Pinpoint the cell where the given text exists, returning its (X, Y) midpoint coordinate. 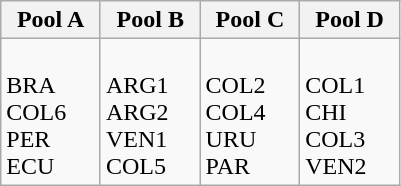
Pool C (250, 20)
COL2 COL4 URU PAR (250, 112)
ARG1 ARG2 VEN1 COL5 (150, 112)
Pool D (350, 20)
Pool B (150, 20)
Pool A (51, 20)
COL1 CHI COL3 VEN2 (350, 112)
BRA COL6 PER ECU (51, 112)
